Provide the [x, y] coordinate of the cell's center where the given text is located.  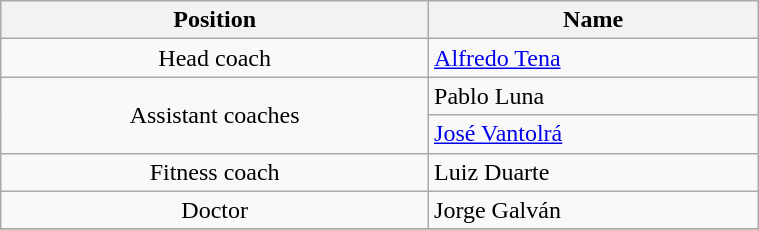
José Vantolrá [594, 134]
Fitness coach [215, 172]
Doctor [215, 210]
Position [215, 20]
Alfredo Tena [594, 58]
Luiz Duarte [594, 172]
Head coach [215, 58]
Name [594, 20]
Pablo Luna [594, 96]
Jorge Galván [594, 210]
Assistant coaches [215, 115]
